Return [X, Y] of the center of cell containing provided text 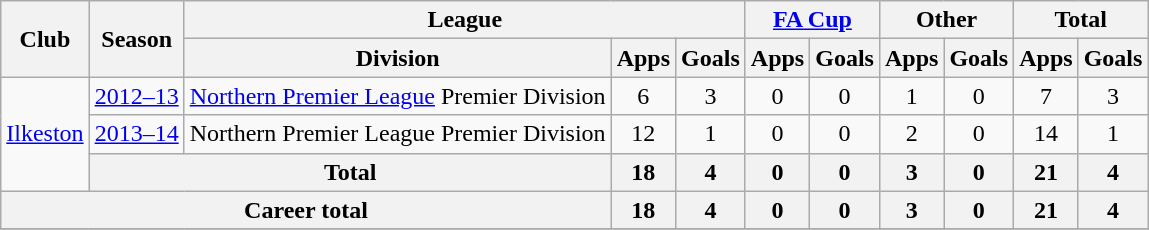
6 [643, 96]
League [464, 20]
7 [1046, 96]
Club [45, 39]
2 [911, 134]
Other [946, 20]
14 [1046, 134]
12 [643, 134]
Career total [306, 210]
Ilkeston [45, 134]
FA Cup [812, 20]
2012–13 [136, 96]
Season [136, 39]
Division [398, 58]
2013–14 [136, 134]
